Capture the cell that displays the provided text and extract its [X, Y] central coordinate. 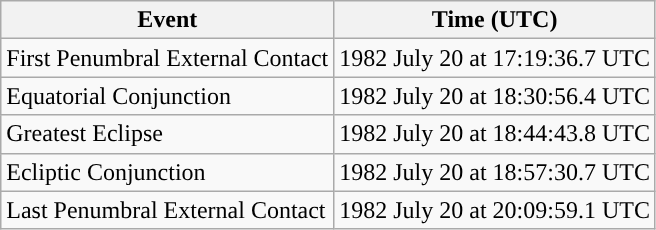
Event [168, 20]
Equatorial Conjunction [168, 96]
1982 July 20 at 20:09:59.1 UTC [495, 210]
1982 July 20 at 18:57:30.7 UTC [495, 172]
Greatest Eclipse [168, 134]
1982 July 20 at 17:19:36.7 UTC [495, 58]
First Penumbral External Contact [168, 58]
Time (UTC) [495, 20]
1982 July 20 at 18:44:43.8 UTC [495, 134]
1982 July 20 at 18:30:56.4 UTC [495, 96]
Last Penumbral External Contact [168, 210]
Ecliptic Conjunction [168, 172]
